Return [x, y] of the center of cell containing provided text 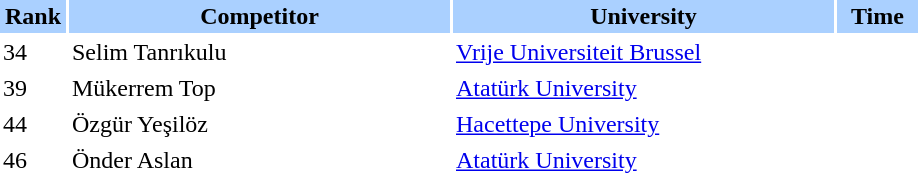
Time [878, 16]
Atatürk University [644, 88]
Competitor [260, 16]
Mükerrem Top [260, 88]
Selim Tanrıkulu [260, 52]
University [644, 16]
Rank [33, 16]
39 [33, 88]
34 [33, 52]
Hacettepe University [644, 124]
44 [33, 124]
Vrije Universiteit Brussel [644, 52]
Özgür Yeşilöz [260, 124]
